Output the [X, Y] coordinate of the center of the cell containing the given text.  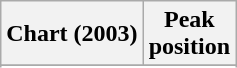
Peakposition [189, 34]
Chart (2003) [72, 34]
